For the text-containing cell, return its midpoint in (X, Y) coordinate format. 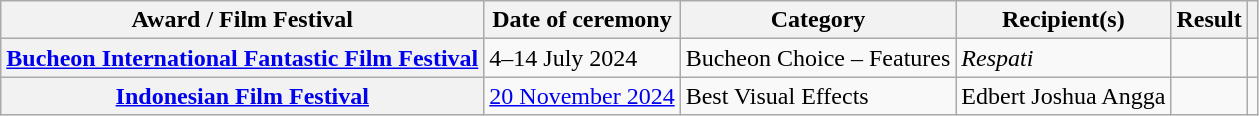
Category (818, 20)
Recipient(s) (1064, 20)
Indonesian Film Festival (242, 96)
4–14 July 2024 (582, 58)
Bucheon Choice – Features (818, 58)
Respati (1064, 58)
Date of ceremony (582, 20)
20 November 2024 (582, 96)
Edbert Joshua Angga (1064, 96)
Bucheon International Fantastic Film Festival (242, 58)
Result (1209, 20)
Best Visual Effects (818, 96)
Award / Film Festival (242, 20)
